Determine the [x, y] coordinate at the center of the cell enclosing the given text.  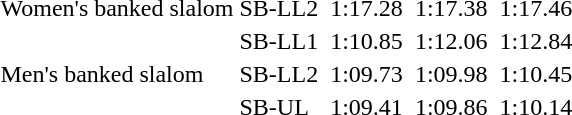
SB-LL2 [279, 74]
1:10.85 [367, 41]
SB-LL1 [279, 41]
1:09.73 [367, 74]
1:12.06 [451, 41]
1:09.98 [451, 74]
